Detect which cell encompasses the target text, then output its [X, Y] center coordinate. 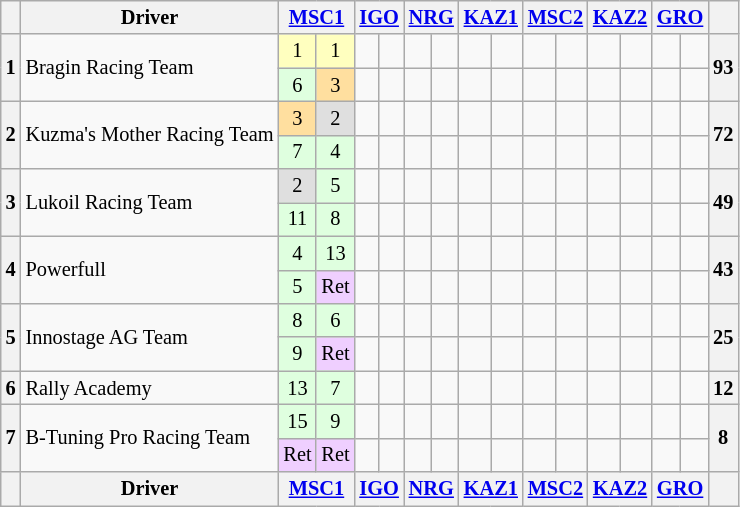
Lukoil Racing Team [150, 202]
43 [723, 270]
Kuzma's Mother Racing Team [150, 134]
Rally Academy [150, 388]
Powerfull [150, 270]
12 [723, 388]
Bragin Racing Team [150, 68]
B-Tuning Pro Racing Team [150, 438]
Innostage AG Team [150, 336]
72 [723, 134]
11 [297, 219]
15 [297, 421]
49 [723, 202]
25 [723, 336]
93 [723, 68]
